Provide the [X, Y] coordinate of the cell's center where the given text is located.  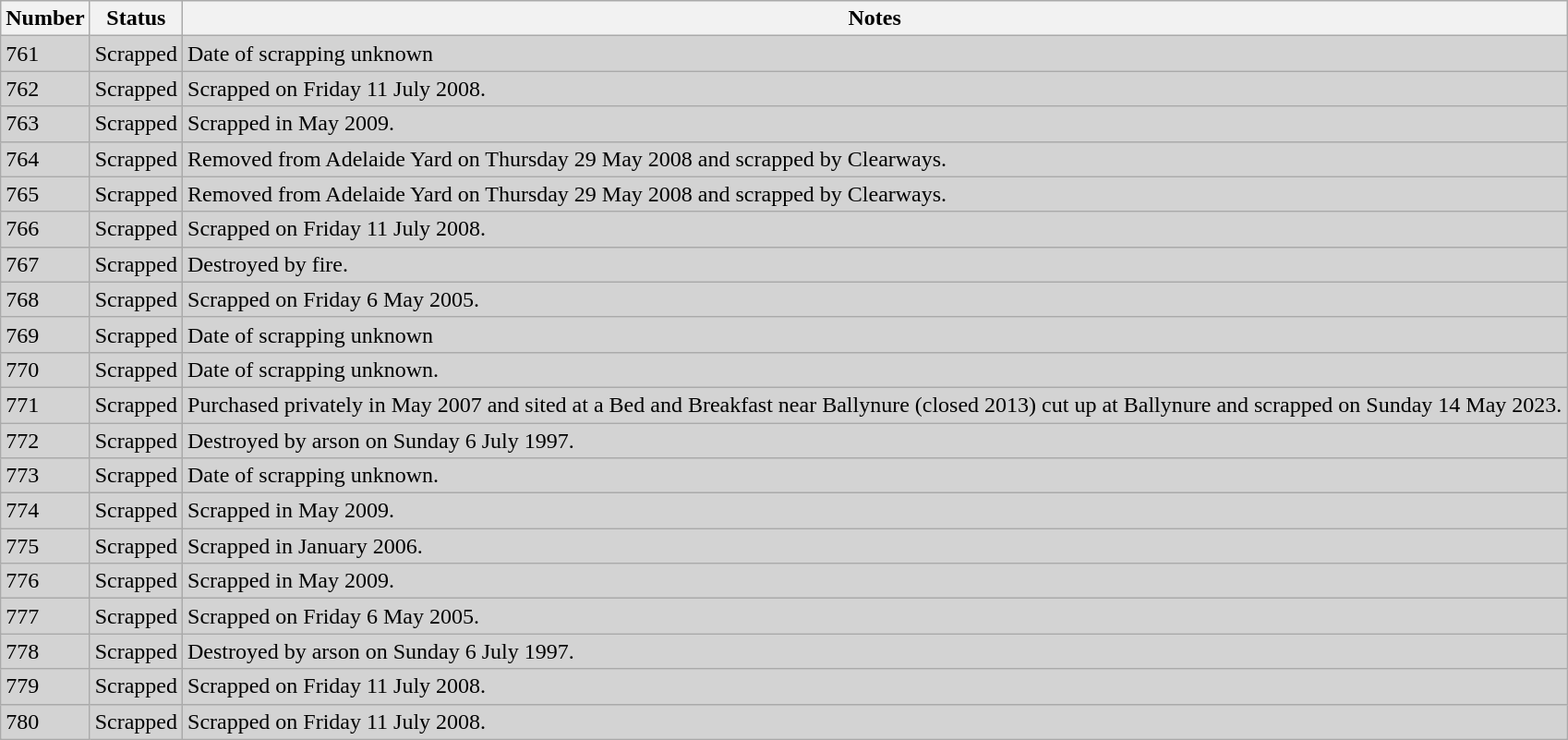
Purchased privately in May 2007 and sited at a Bed and Breakfast near Ballynure (closed 2013) cut up at Ballynure and scrapped on Sunday 14 May 2023. [875, 405]
764 [45, 159]
Destroyed by fire. [875, 264]
778 [45, 651]
Scrapped in January 2006. [875, 546]
Notes [875, 18]
775 [45, 546]
771 [45, 405]
763 [45, 124]
780 [45, 722]
768 [45, 299]
766 [45, 229]
774 [45, 511]
Status [136, 18]
767 [45, 264]
Number [45, 18]
761 [45, 54]
765 [45, 194]
769 [45, 334]
777 [45, 616]
770 [45, 370]
772 [45, 441]
762 [45, 89]
779 [45, 686]
776 [45, 581]
773 [45, 476]
